From the cell containing the given text, extract its center point as [x, y] coordinate. 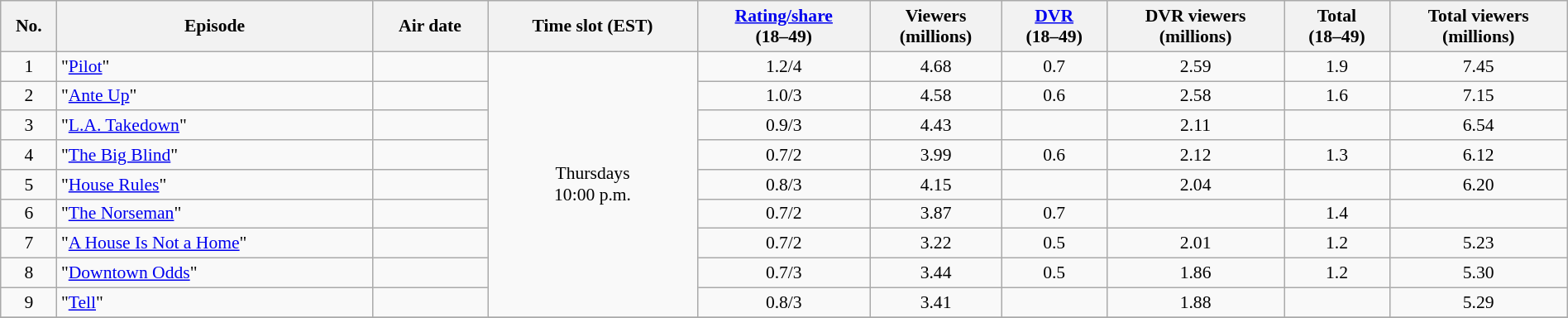
4.58 [936, 96]
2 [29, 96]
1.4 [1337, 214]
5 [29, 185]
Total viewers(millions) [1479, 26]
"A House Is Not a Home" [215, 243]
3.22 [936, 243]
9 [29, 302]
DVR(18–49) [1054, 26]
"The Norseman" [215, 214]
Thursdays10:00 p.m. [593, 184]
1.9 [1337, 66]
3.87 [936, 214]
"Ante Up" [215, 96]
2.04 [1195, 185]
1.6 [1337, 96]
Viewers(millions) [936, 26]
Time slot (EST) [593, 26]
5.30 [1479, 273]
Episode [215, 26]
6.12 [1479, 155]
2.12 [1195, 155]
5.29 [1479, 302]
2.58 [1195, 96]
"The Big Blind" [215, 155]
0.7/3 [784, 273]
3.99 [936, 155]
4.15 [936, 185]
0.9/3 [784, 126]
8 [29, 273]
1 [29, 66]
"Pilot" [215, 66]
4.68 [936, 66]
DVR viewers(millions) [1195, 26]
6 [29, 214]
"House Rules" [215, 185]
3 [29, 126]
Total(18–49) [1337, 26]
1.0/3 [784, 96]
No. [29, 26]
7.45 [1479, 66]
6.54 [1479, 126]
5.23 [1479, 243]
2.01 [1195, 243]
7.15 [1479, 96]
1.3 [1337, 155]
"Downtown Odds" [215, 273]
1.88 [1195, 302]
4.43 [936, 126]
Rating/share(18–49) [784, 26]
"L.A. Takedown" [215, 126]
2.59 [1195, 66]
"Tell" [215, 302]
Air date [430, 26]
1.2/4 [784, 66]
7 [29, 243]
3.41 [936, 302]
1.86 [1195, 273]
6.20 [1479, 185]
3.44 [936, 273]
4 [29, 155]
2.11 [1195, 126]
